Scan for the cell matching the given text and deliver its [X, Y] coordinate at center. 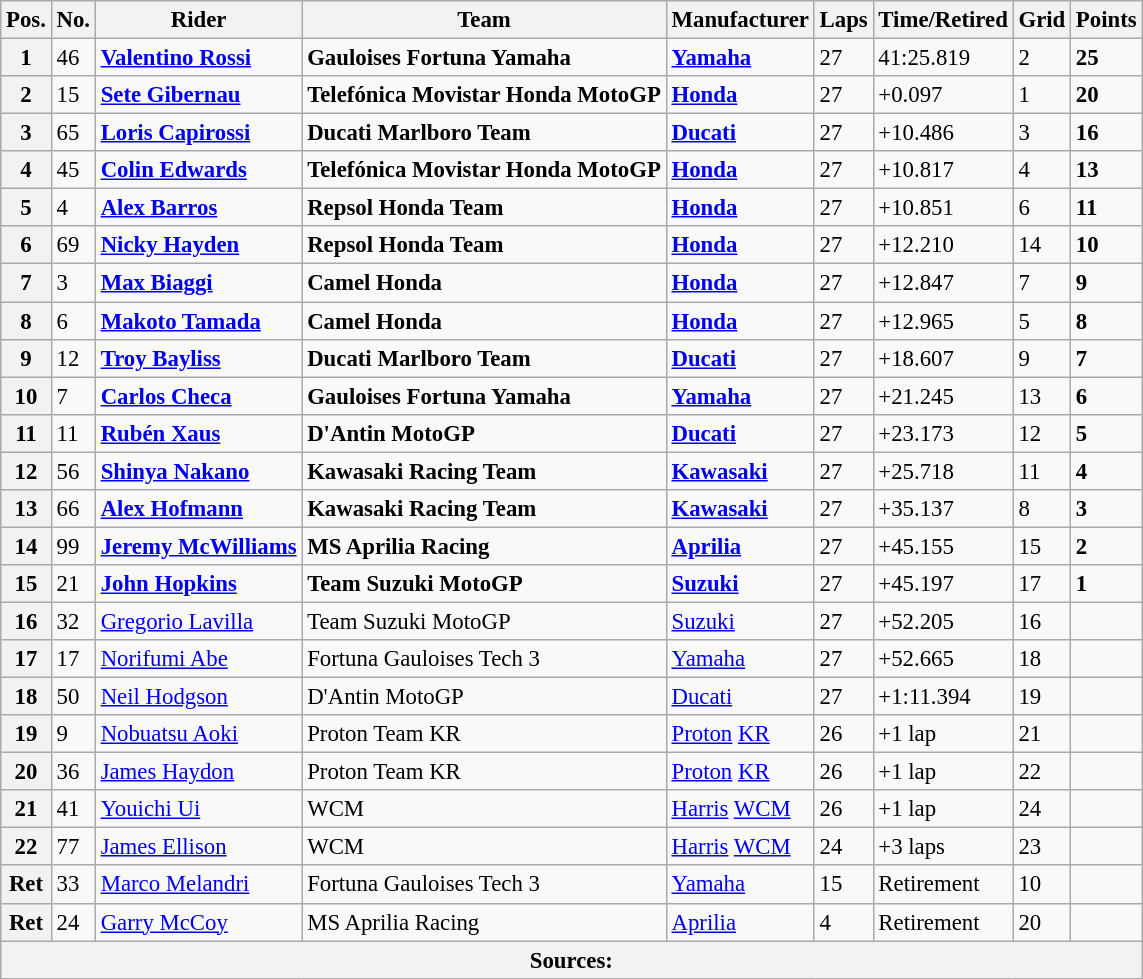
Troy Bayliss [198, 358]
77 [73, 847]
Grid [1042, 20]
Norifumi Abe [198, 659]
+3 laps [943, 847]
+10.851 [943, 208]
Colin Edwards [198, 170]
66 [73, 509]
36 [73, 772]
+0.097 [943, 95]
Nicky Hayden [198, 245]
Carlos Checa [198, 396]
+18.607 [943, 358]
+21.245 [943, 396]
Max Biaggi [198, 283]
Alex Barros [198, 208]
45 [73, 170]
46 [73, 58]
Rubén Xaus [198, 433]
Sete Gibernau [198, 95]
+52.205 [943, 621]
Laps [844, 20]
+10.486 [943, 133]
+45.155 [943, 546]
No. [73, 20]
+1:11.394 [943, 697]
Gregorio Lavilla [198, 621]
Manufacturer [740, 20]
Sources: [572, 960]
65 [73, 133]
Marco Melandri [198, 885]
Garry McCoy [198, 922]
25 [1106, 58]
Nobuatsu Aoki [198, 734]
Makoto Tamada [198, 321]
99 [73, 546]
Points [1106, 20]
41:25.819 [943, 58]
Rider [198, 20]
+23.173 [943, 433]
+25.718 [943, 471]
56 [73, 471]
+10.817 [943, 170]
50 [73, 697]
+35.137 [943, 509]
32 [73, 621]
41 [73, 809]
James Haydon [198, 772]
Youichi Ui [198, 809]
John Hopkins [198, 584]
23 [1042, 847]
Shinya Nakano [198, 471]
Valentino Rossi [198, 58]
+52.665 [943, 659]
Neil Hodgson [198, 697]
+12.965 [943, 321]
Alex Hofmann [198, 509]
Time/Retired [943, 20]
+12.210 [943, 245]
+45.197 [943, 584]
33 [73, 885]
69 [73, 245]
James Ellison [198, 847]
Loris Capirossi [198, 133]
Jeremy McWilliams [198, 546]
Pos. [26, 20]
Team [484, 20]
+12.847 [943, 283]
